Detect which cell encompasses the target text, then output its (X, Y) center coordinate. 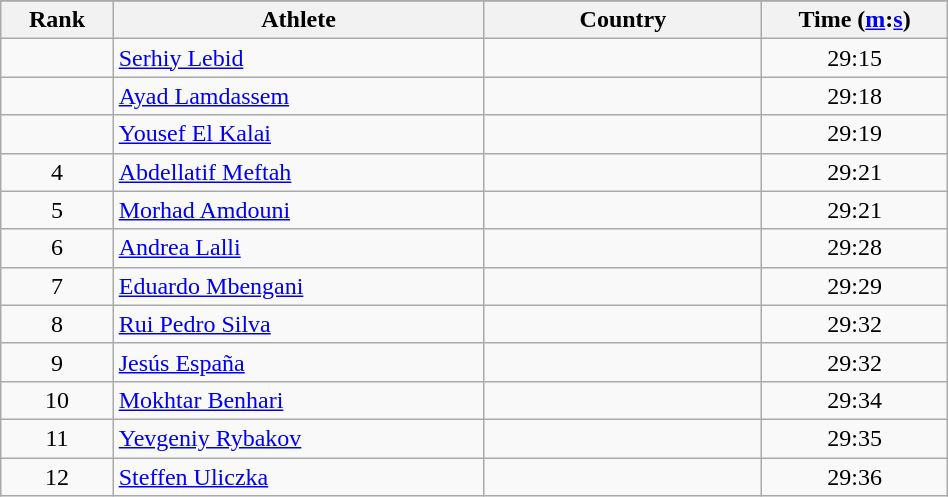
Ayad Lamdassem (298, 96)
29:19 (854, 134)
Morhad Amdouni (298, 210)
4 (57, 172)
29:28 (854, 248)
11 (57, 438)
8 (57, 324)
29:36 (854, 477)
Steffen Uliczka (298, 477)
7 (57, 286)
10 (57, 400)
Rank (57, 20)
Time (m:s) (854, 20)
12 (57, 477)
29:29 (854, 286)
29:35 (854, 438)
29:34 (854, 400)
Rui Pedro Silva (298, 324)
Yevgeniy Rybakov (298, 438)
9 (57, 362)
29:18 (854, 96)
Andrea Lalli (298, 248)
Country (623, 20)
Eduardo Mbengani (298, 286)
5 (57, 210)
6 (57, 248)
Jesús España (298, 362)
Serhiy Lebid (298, 58)
Mokhtar Benhari (298, 400)
Abdellatif Meftah (298, 172)
Yousef El Kalai (298, 134)
Athlete (298, 20)
29:15 (854, 58)
